Determine the (X, Y) coordinate at the center of the cell enclosing the given text.  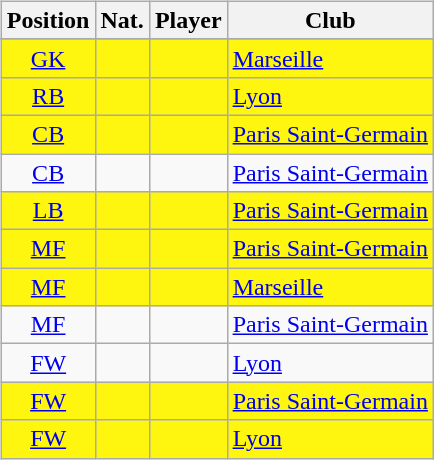
Position (48, 20)
RB (48, 96)
LB (48, 211)
GK (48, 58)
Club (330, 20)
Player (188, 20)
Nat. (122, 20)
